Scan for the cell matching the given text and deliver its (X, Y) coordinate at center. 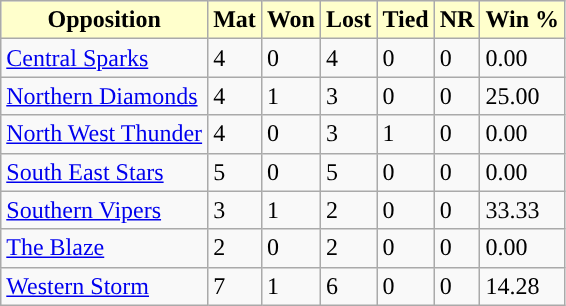
Won (290, 20)
7 (235, 286)
South East Stars (104, 172)
6 (348, 286)
33.33 (522, 210)
Lost (348, 20)
Western Storm (104, 286)
Southern Vipers (104, 210)
NR (457, 20)
Mat (235, 20)
North West Thunder (104, 134)
Northern Diamonds (104, 96)
The Blaze (104, 248)
Central Sparks (104, 58)
Tied (406, 20)
25.00 (522, 96)
Opposition (104, 20)
14.28 (522, 286)
Win % (522, 20)
